Output the (X, Y) coordinate of the center of the cell containing the given text.  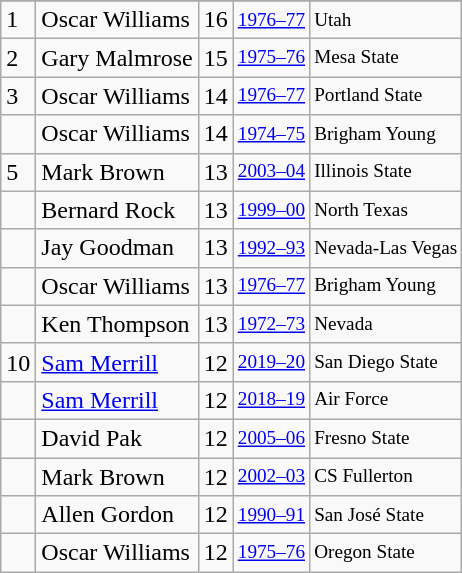
Air Force (386, 400)
2019–20 (271, 362)
CS Fullerton (386, 477)
Nevada (386, 324)
2 (18, 58)
1999–00 (271, 210)
10 (18, 362)
Ken Thompson (117, 324)
North Texas (386, 210)
2002–03 (271, 477)
Allen Gordon (117, 515)
1974–75 (271, 134)
Fresno State (386, 438)
Jay Goodman (117, 248)
15 (216, 58)
3 (18, 96)
5 (18, 172)
1990–91 (271, 515)
1972–73 (271, 324)
Bernard Rock (117, 210)
Oregon State (386, 553)
Portland State (386, 96)
2018–19 (271, 400)
2005–06 (271, 438)
16 (216, 20)
1992–93 (271, 248)
San Diego State (386, 362)
Mesa State (386, 58)
Illinois State (386, 172)
San José State (386, 515)
1 (18, 20)
Nevada-Las Vegas (386, 248)
David Pak (117, 438)
Utah (386, 20)
Gary Malmrose (117, 58)
2003–04 (271, 172)
